Extract the [X, Y] coordinate from the center of the cell holding the provided text.  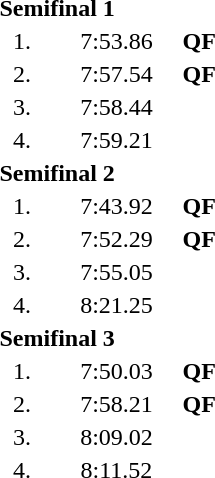
7:58.21 [116, 404]
7:50.03 [116, 371]
7:53.86 [116, 41]
7:57.54 [116, 74]
7:59.21 [116, 140]
7:55.05 [116, 272]
7:43.92 [116, 206]
8:09.02 [116, 437]
7:58.44 [116, 107]
8:21.25 [116, 305]
7:52.29 [116, 239]
